For the text-containing cell, return its midpoint in [x, y] coordinate format. 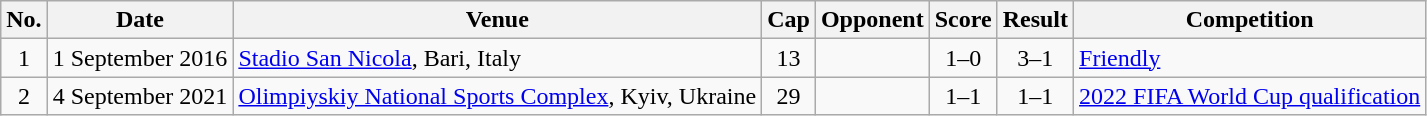
No. [24, 20]
Score [963, 20]
Venue [498, 20]
Result [1035, 20]
Date [140, 20]
2022 FIFA World Cup qualification [1250, 96]
13 [789, 58]
4 September 2021 [140, 96]
1–0 [963, 58]
Cap [789, 20]
Friendly [1250, 58]
1 [24, 58]
Competition [1250, 20]
Opponent [872, 20]
Olimpiyskiy National Sports Complex, Kyiv, Ukraine [498, 96]
2 [24, 96]
29 [789, 96]
3–1 [1035, 58]
1 September 2016 [140, 58]
Stadio San Nicola, Bari, Italy [498, 58]
